Extract the [X, Y] coordinate from the center of the cell holding the provided text.  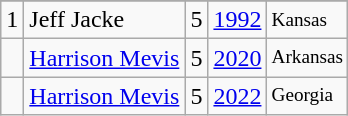
Georgia [308, 96]
Jeff Jacke [104, 20]
1992 [238, 20]
Arkansas [308, 58]
1 [12, 20]
Kansas [308, 20]
2022 [238, 96]
2020 [238, 58]
